Identify which cell holds the provided text, then report its [X, Y] central coordinate. 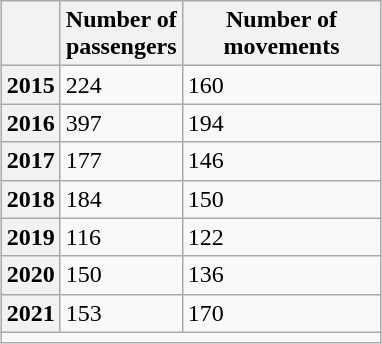
2018 [30, 199]
397 [121, 123]
Number ofpassengers [121, 34]
194 [282, 123]
116 [121, 237]
2019 [30, 237]
160 [282, 85]
177 [121, 161]
153 [121, 313]
2020 [30, 275]
2015 [30, 85]
184 [121, 199]
136 [282, 275]
Number ofmovements [282, 34]
146 [282, 161]
2021 [30, 313]
122 [282, 237]
170 [282, 313]
2017 [30, 161]
224 [121, 85]
2016 [30, 123]
